Return the [x, y] coordinate for the center point of the cell that contains the specified text.  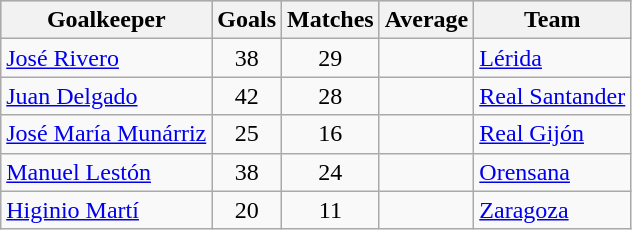
Zaragoza [552, 210]
Real Santander [552, 96]
24 [331, 172]
28 [331, 96]
Real Gijón [552, 134]
José Rivero [106, 58]
20 [247, 210]
Goals [247, 20]
29 [331, 58]
Matches [331, 20]
Average [426, 20]
42 [247, 96]
Manuel Lestón [106, 172]
25 [247, 134]
Juan Delgado [106, 96]
16 [331, 134]
Orensana [552, 172]
Higinio Martí [106, 210]
11 [331, 210]
José María Munárriz [106, 134]
Goalkeeper [106, 20]
Team [552, 20]
Lérida [552, 58]
